Pinpoint the cell where the given text exists, returning its (X, Y) midpoint coordinate. 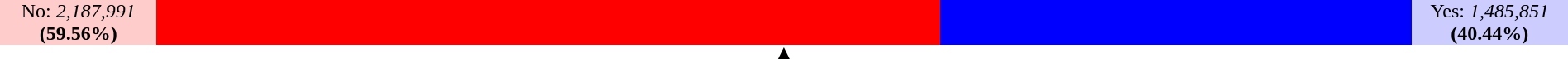
No: 2,187,991 (59.56%) (79, 22)
Yes: 1,485,851 (40.44%) (1489, 22)
